Find where the given text appears and provide that cell's center as (x, y) coordinate. 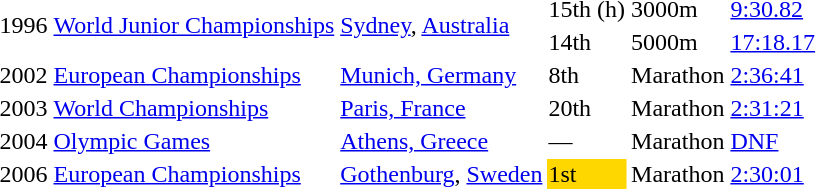
1st (587, 174)
World Championships (194, 108)
5000m (678, 42)
Olympic Games (194, 141)
14th (587, 42)
— (587, 141)
Gothenburg, Sweden (442, 174)
20th (587, 108)
8th (587, 75)
Paris, France (442, 108)
Athens, Greece (442, 141)
Munich, Germany (442, 75)
